Scan for the cell matching the given text and deliver its [X, Y] coordinate at center. 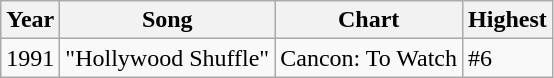
"Hollywood Shuffle" [168, 58]
1991 [30, 58]
Year [30, 20]
Chart [369, 20]
#6 [508, 58]
Highest [508, 20]
Cancon: To Watch [369, 58]
Song [168, 20]
